Locate the cell with the specified text and output its [x, y] center coordinate. 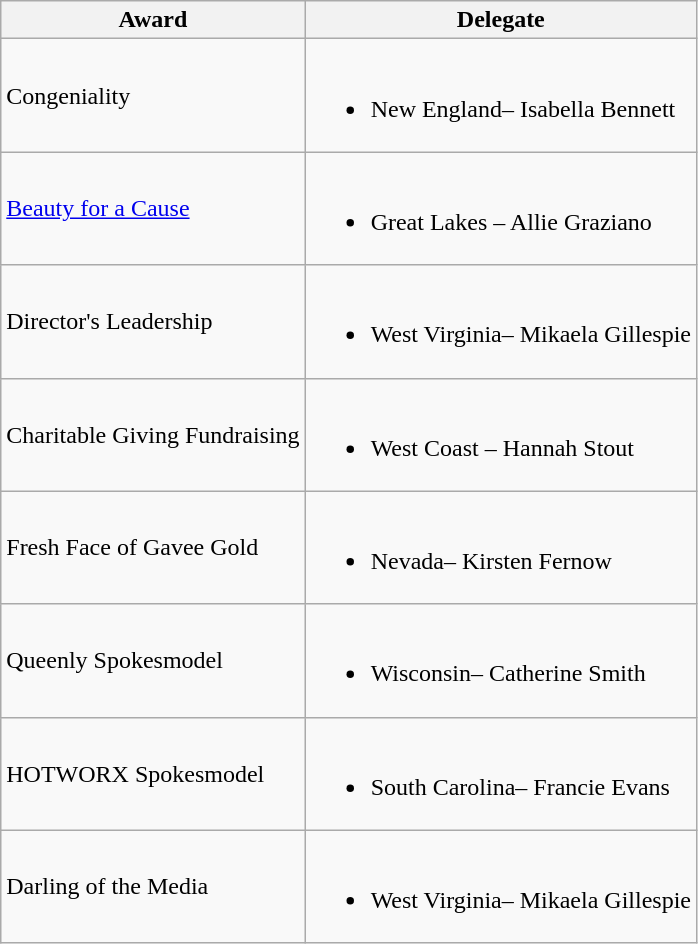
Beauty for a Cause [153, 208]
Nevada– Kirsten Fernow [500, 548]
Award [153, 20]
Darling of the Media [153, 886]
Fresh Face of Gavee Gold [153, 548]
Queenly Spokesmodel [153, 660]
New England– Isabella Bennett [500, 96]
Charitable Giving Fundraising [153, 434]
Congeniality [153, 96]
Director's Leadership [153, 322]
Great Lakes – Allie Graziano [500, 208]
South Carolina– Francie Evans [500, 774]
Delegate [500, 20]
Wisconsin– Catherine Smith [500, 660]
West Coast – Hannah Stout [500, 434]
HOTWORX Spokesmodel [153, 774]
